Capture the cell that displays the provided text and extract its (X, Y) central coordinate. 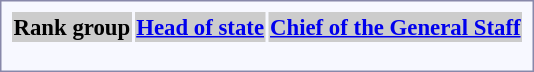
Head of state (200, 27)
Chief of the General Staff (396, 27)
Rank group (72, 27)
